Scan for the cell matching the given text and deliver its [X, Y] coordinate at center. 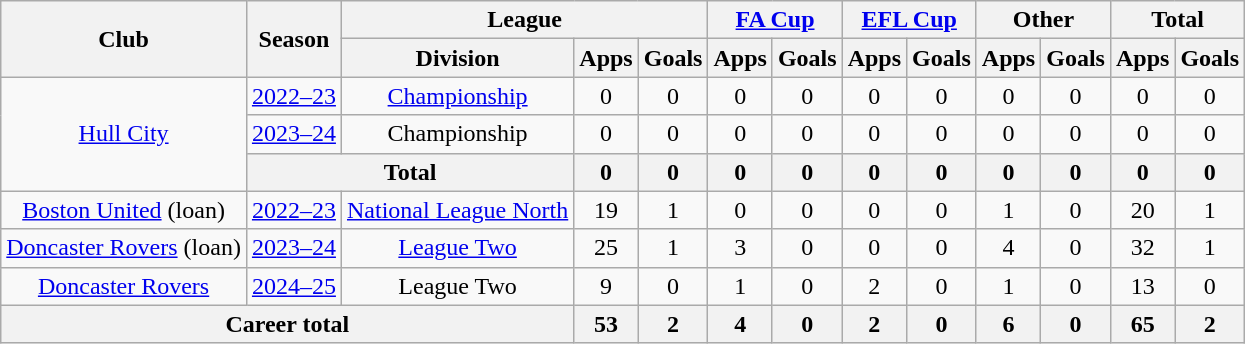
Other [1043, 20]
3 [740, 248]
National League North [457, 210]
Boston United (loan) [124, 210]
20 [1142, 210]
19 [606, 210]
FA Cup [775, 20]
32 [1142, 248]
Season [294, 39]
Career total [288, 324]
65 [1142, 324]
Division [457, 58]
EFL Cup [909, 20]
Doncaster Rovers [124, 286]
13 [1142, 286]
Doncaster Rovers (loan) [124, 248]
25 [606, 248]
League [524, 20]
53 [606, 324]
Club [124, 39]
Hull City [124, 134]
2024–25 [294, 286]
6 [1008, 324]
9 [606, 286]
